Search for the cell housing the specified text and yield its [X, Y] center coordinate. 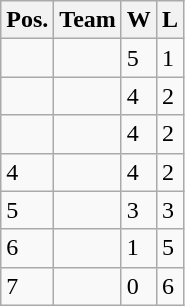
7 [28, 286]
Team [88, 20]
W [138, 20]
0 [138, 286]
L [170, 20]
Pos. [28, 20]
